Locate the cell with the specified text and output its [x, y] center coordinate. 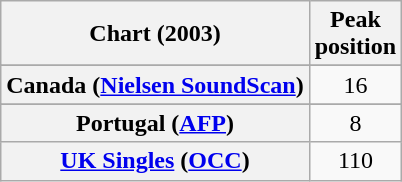
UK Singles (OCC) [155, 161]
Peakposition [355, 34]
Chart (2003) [155, 34]
110 [355, 161]
Portugal (AFP) [155, 123]
8 [355, 123]
Canada (Nielsen SoundScan) [155, 85]
16 [355, 85]
